Output the [x, y] coordinate of the center of the cell containing the given text.  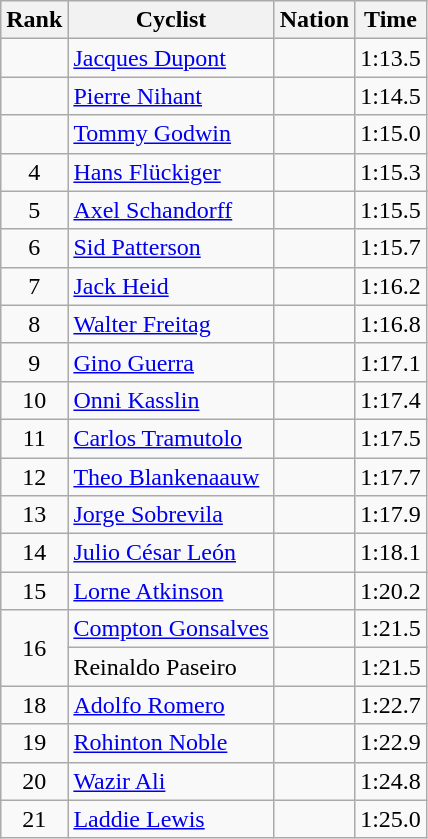
9 [34, 362]
Carlos Tramutolo [171, 438]
Laddie Lewis [171, 819]
5 [34, 210]
Compton Gonsalves [171, 629]
11 [34, 438]
1:25.0 [391, 819]
Sid Patterson [171, 248]
1:17.4 [391, 400]
Reinaldo Paseiro [171, 667]
Onni Kasslin [171, 400]
1:18.1 [391, 553]
18 [34, 705]
Pierre Nihant [171, 96]
Jack Heid [171, 286]
4 [34, 172]
1:24.8 [391, 781]
15 [34, 591]
1:15.7 [391, 248]
Jorge Sobrevila [171, 515]
1:16.2 [391, 286]
19 [34, 743]
20 [34, 781]
1:17.5 [391, 438]
1:17.7 [391, 477]
13 [34, 515]
Tommy Godwin [171, 134]
Gino Guerra [171, 362]
1:22.9 [391, 743]
1:14.5 [391, 96]
1:13.5 [391, 58]
1:15.5 [391, 210]
1:20.2 [391, 591]
Jacques Dupont [171, 58]
10 [34, 400]
Rohinton Noble [171, 743]
Walter Freitag [171, 324]
1:16.8 [391, 324]
Cyclist [171, 20]
Hans Flückiger [171, 172]
Lorne Atkinson [171, 591]
12 [34, 477]
1:15.3 [391, 172]
1:22.7 [391, 705]
Julio César León [171, 553]
Wazir Ali [171, 781]
Adolfo Romero [171, 705]
Axel Schandorff [171, 210]
6 [34, 248]
14 [34, 553]
Nation [314, 20]
7 [34, 286]
Rank [34, 20]
16 [34, 648]
21 [34, 819]
8 [34, 324]
Time [391, 20]
1:15.0 [391, 134]
1:17.1 [391, 362]
Theo Blankenaauw [171, 477]
1:17.9 [391, 515]
